From the cell containing the given text, extract its center point as (x, y) coordinate. 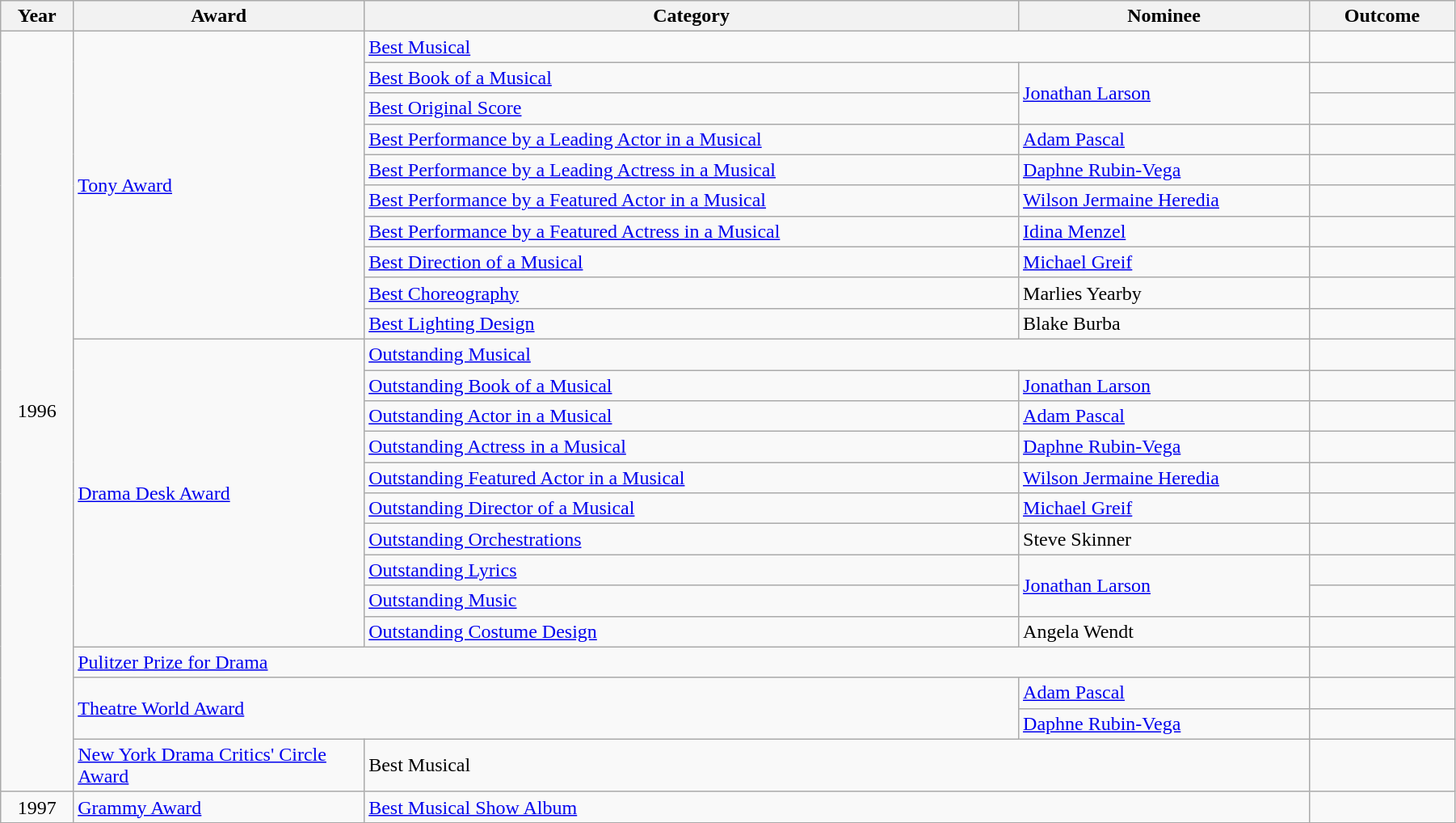
New York Drama Critics' Circle Award (219, 765)
Best Direction of a Musical (692, 262)
Outcome (1382, 16)
Award (219, 16)
Outstanding Orchestrations (692, 539)
Best Performance by a Featured Actor in a Musical (692, 200)
Idina Menzel (1164, 231)
Outstanding Director of a Musical (692, 509)
Outstanding Actor in a Musical (692, 416)
Year (37, 16)
Outstanding Featured Actor in a Musical (692, 478)
Outstanding Book of a Musical (692, 386)
1997 (37, 807)
Pulitzer Prize for Drama (692, 662)
Blake Burba (1164, 323)
Tony Award (219, 186)
Category (692, 16)
Angela Wendt (1164, 631)
Best Book of a Musical (692, 78)
Best Choreography (692, 293)
Best Performance by a Leading Actress in a Musical (692, 170)
Best Musical Show Album (837, 807)
Marlies Yearby (1164, 293)
Steve Skinner (1164, 539)
Drama Desk Award (219, 493)
Best Performance by a Leading Actor in a Musical (692, 139)
Best Original Score (692, 108)
1996 (37, 411)
Outstanding Music (692, 601)
Grammy Award (219, 807)
Outstanding Costume Design (692, 631)
Best Lighting Design (692, 323)
Outstanding Musical (837, 354)
Outstanding Lyrics (692, 570)
Outstanding Actress in a Musical (692, 447)
Best Performance by a Featured Actress in a Musical (692, 231)
Nominee (1164, 16)
Theatre World Award (546, 708)
